Capture the cell that displays the provided text and extract its [X, Y] central coordinate. 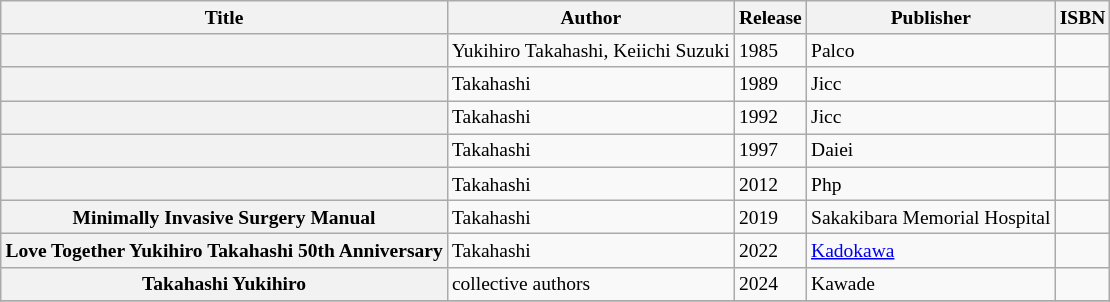
1997 [770, 150]
2024 [770, 284]
1985 [770, 50]
Sakakibara Memorial Hospital [930, 216]
collective authors [590, 284]
2019 [770, 216]
ISBN [1082, 18]
Palco [930, 50]
Title [224, 18]
Love Together Yukihiro Takahashi 50th Anniversary [224, 250]
Daiei [930, 150]
2022 [770, 250]
2012 [770, 184]
Kawade [930, 284]
Php [930, 184]
Publisher [930, 18]
Minimally Invasive Surgery Manual [224, 216]
Takahashi Yukihiro [224, 284]
1992 [770, 118]
Kadokawa [930, 250]
Author [590, 18]
Yukihiro Takahashi, Keiichi Suzuki [590, 50]
Release [770, 18]
1989 [770, 84]
